Return the (X, Y) coordinate for the center point of the cell that contains the specified text.  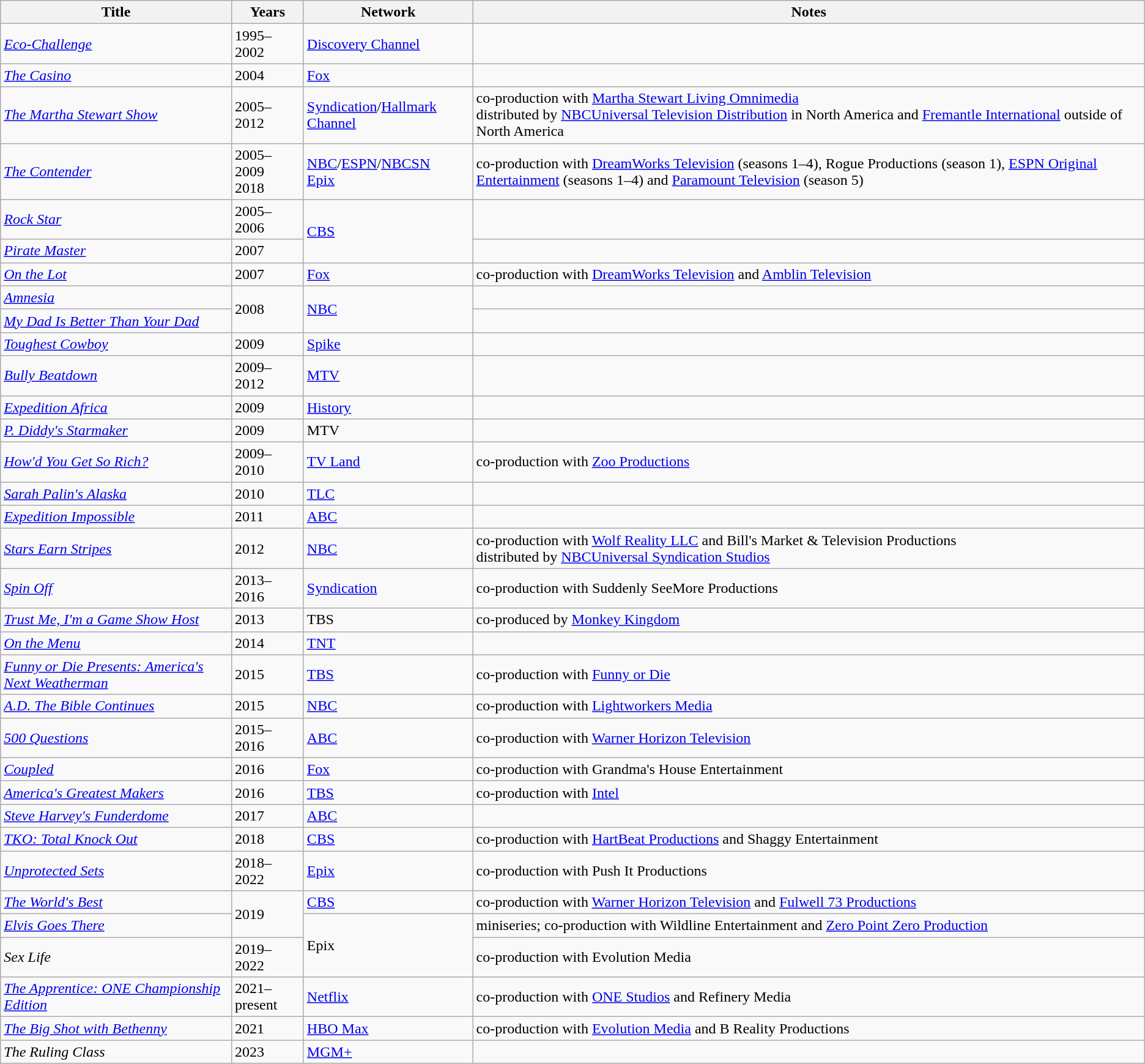
2021–present (267, 997)
2013–2016 (267, 589)
co-production with ONE Studios and Refinery Media (809, 997)
2023 (267, 1052)
Netflix (388, 997)
2010 (267, 494)
2015–2016 (267, 738)
co-production with Warner Horizon Television and Fulwell 73 Productions (809, 902)
Spike (388, 344)
The Casino (116, 75)
Rock Star (116, 219)
TNT (388, 643)
The Apprentice: ONE Championship Edition (116, 997)
My Dad Is Better Than Your Dad (116, 321)
The Ruling Class (116, 1052)
co-production with Warner Horizon Television (809, 738)
2018 (267, 839)
America's Greatest Makers (116, 792)
co-production with HartBeat Productions and Shaggy Entertainment (809, 839)
2017 (267, 816)
Eco-Challenge (116, 44)
Bully Beatdown (116, 376)
co-production with Funny or Die (809, 674)
co-production with DreamWorks Television and Amblin Television (809, 274)
Coupled (116, 769)
Discovery Channel (388, 44)
2005–20092018 (267, 171)
Spin Off (116, 589)
TLC (388, 494)
co-production with Grandma's House Entertainment (809, 769)
co-produced by Monkey Kingdom (809, 620)
co-production with Wolf Reality LLC and Bill's Market & Television Productionsdistributed by NBCUniversal Syndication Studios (809, 548)
2019–2022 (267, 957)
co-production with Lightworkers Media (809, 706)
2005–2012 (267, 115)
co-production with Suddenly SeeMore Productions (809, 589)
2019 (267, 914)
TKO: Total Knock Out (116, 839)
Title (116, 12)
Syndication (388, 589)
NBC/ESPN/NBCSNEpix (388, 171)
2013 (267, 620)
1995–2002 (267, 44)
2011 (267, 517)
P. Diddy's Starmaker (116, 431)
MGM+ (388, 1052)
Stars Earn Stripes (116, 548)
Toughest Cowboy (116, 344)
2021 (267, 1029)
The Contender (116, 171)
co-production with Evolution Media and B Reality Productions (809, 1029)
On the Lot (116, 274)
co-production with Zoo Productions (809, 463)
Funny or Die Presents: America's Next Weatherman (116, 674)
Sex Life (116, 957)
The Martha Stewart Show (116, 115)
Trust Me, I'm a Game Show Host (116, 620)
Sarah Palin's Alaska (116, 494)
co-production with Push It Productions (809, 870)
History (388, 407)
Notes (809, 12)
TV Land (388, 463)
miniseries; co-production with Wildline Entertainment and Zero Point Zero Production (809, 926)
Pirate Master (116, 251)
2014 (267, 643)
A.D. The Bible Continues (116, 706)
co-production with Intel (809, 792)
Expedition Impossible (116, 517)
Amnesia (116, 297)
Network (388, 12)
Unprotected Sets (116, 870)
2009–2012 (267, 376)
How'd You Get So Rich? (116, 463)
Elvis Goes There (116, 926)
2009–2010 (267, 463)
The Big Shot with Bethenny (116, 1029)
On the Menu (116, 643)
2005–2006 (267, 219)
co-production with Evolution Media (809, 957)
2008 (267, 309)
The World's Best (116, 902)
Syndication/Hallmark Channel (388, 115)
Steve Harvey's Funderdome (116, 816)
Years (267, 12)
2004 (267, 75)
2018–2022 (267, 870)
500 Questions (116, 738)
HBO Max (388, 1029)
Expedition Africa (116, 407)
2012 (267, 548)
